Capture the cell that displays the provided text and extract its [x, y] central coordinate. 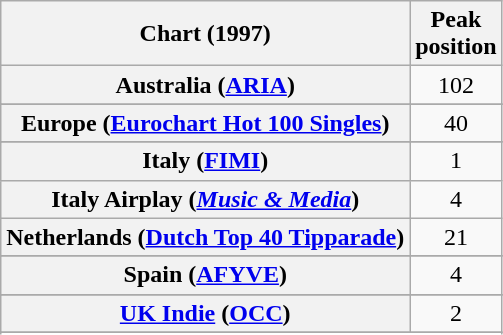
Italy (FIMI) [206, 161]
102 [456, 85]
Europe (Eurochart Hot 100 Singles) [206, 123]
Spain (AFYVE) [206, 275]
Netherlands (Dutch Top 40 Tipparade) [206, 237]
21 [456, 237]
Peakposition [456, 34]
Australia (ARIA) [206, 85]
1 [456, 161]
Chart (1997) [206, 34]
Italy Airplay (Music & Media) [206, 199]
UK Indie (OCC) [206, 313]
40 [456, 123]
2 [456, 313]
